Output the [x, y] coordinate of the center of the cell containing the given text.  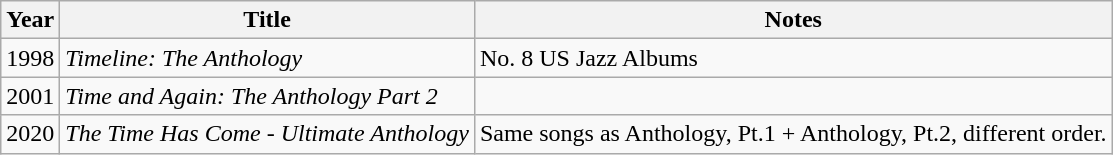
Timeline: The Anthology [268, 58]
Year [30, 20]
Same songs as Anthology, Pt.1 + Anthology, Pt.2, different order. [793, 134]
Time and Again: The Anthology Part 2 [268, 96]
No. 8 US Jazz Albums [793, 58]
1998 [30, 58]
2001 [30, 96]
Title [268, 20]
Notes [793, 20]
2020 [30, 134]
The Time Has Come - Ultimate Anthology [268, 134]
